Pinpoint the cell where the given text exists, returning its [x, y] midpoint coordinate. 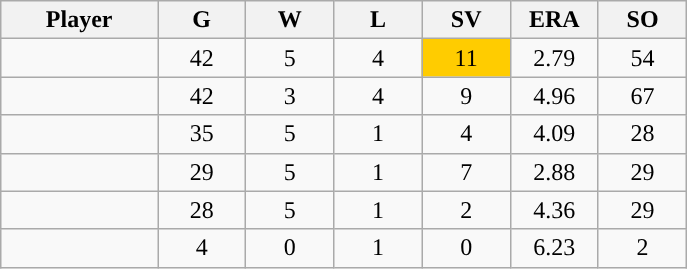
Player [80, 20]
ERA [554, 20]
SO [642, 20]
35 [202, 134]
11 [466, 58]
7 [466, 172]
54 [642, 58]
SV [466, 20]
W [290, 20]
4.09 [554, 134]
4.36 [554, 210]
2.88 [554, 172]
2.79 [554, 58]
L [378, 20]
3 [290, 96]
G [202, 20]
67 [642, 96]
4.96 [554, 96]
9 [466, 96]
6.23 [554, 248]
